Return the (X, Y) coordinate for the center point of the cell that contains the specified text.  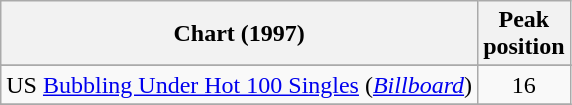
16 (524, 85)
US Bubbling Under Hot 100 Singles (Billboard) (240, 85)
Chart (1997) (240, 34)
Peakposition (524, 34)
